Identify which cell holds the provided text, then report its [x, y] central coordinate. 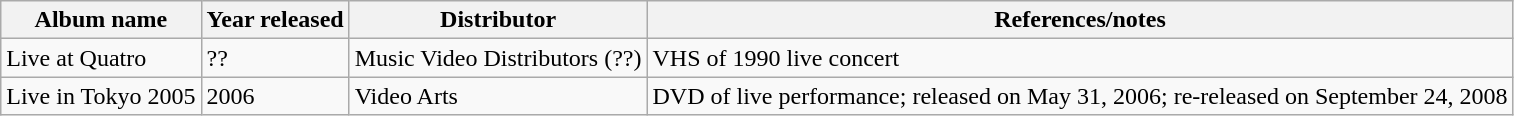
VHS of 1990 live concert [1080, 58]
Live at Quatro [101, 58]
References/notes [1080, 20]
2006 [275, 96]
Album name [101, 20]
Live in Tokyo 2005 [101, 96]
?? [275, 58]
Distributor [498, 20]
Year released [275, 20]
Music Video Distributors (??) [498, 58]
DVD of live performance; released on May 31, 2006; re-released on September 24, 2008 [1080, 96]
Video Arts [498, 96]
